Detect which cell encompasses the target text, then output its (X, Y) center coordinate. 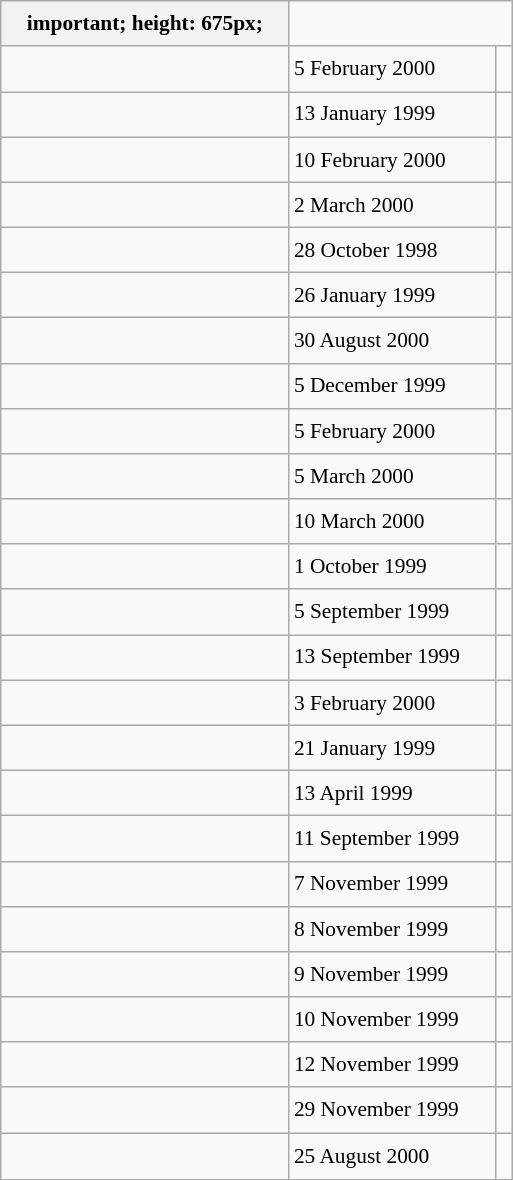
29 November 1999 (392, 1110)
10 February 2000 (392, 160)
9 November 1999 (392, 974)
5 March 2000 (392, 476)
important; height: 675px; (145, 24)
13 April 1999 (392, 792)
11 September 1999 (392, 838)
2 March 2000 (392, 204)
25 August 2000 (392, 1156)
13 September 1999 (392, 658)
5 September 1999 (392, 612)
3 February 2000 (392, 702)
7 November 1999 (392, 884)
21 January 1999 (392, 748)
28 October 1998 (392, 250)
13 January 1999 (392, 114)
5 December 1999 (392, 386)
26 January 1999 (392, 296)
30 August 2000 (392, 340)
10 November 1999 (392, 1020)
8 November 1999 (392, 928)
12 November 1999 (392, 1064)
10 March 2000 (392, 522)
1 October 1999 (392, 566)
